Extract the (x, y) coordinate from the center of the cell holding the provided text.  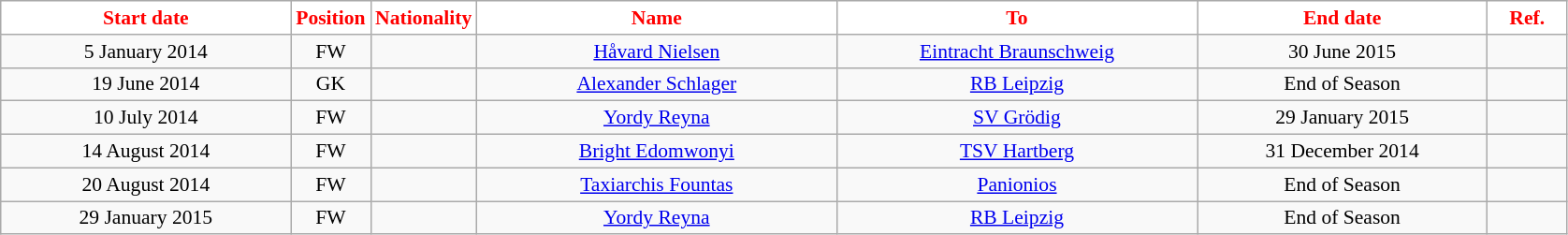
30 June 2015 (1343, 51)
To (1016, 18)
Name (657, 18)
31 December 2014 (1343, 152)
Taxiarchis Fountas (657, 184)
Håvard Nielsen (657, 51)
5 January 2014 (146, 51)
Nationality (423, 18)
SV Grödig (1016, 118)
20 August 2014 (146, 184)
Ref. (1527, 18)
GK (331, 84)
Alexander Schlager (657, 84)
Eintracht Braunschweig (1016, 51)
Panionios (1016, 184)
14 August 2014 (146, 152)
Start date (146, 18)
10 July 2014 (146, 118)
TSV Hartberg (1016, 152)
19 June 2014 (146, 84)
End date (1343, 18)
Position (331, 18)
Bright Edomwonyi (657, 152)
